Find where the given text appears and provide that cell's center as (x, y) coordinate. 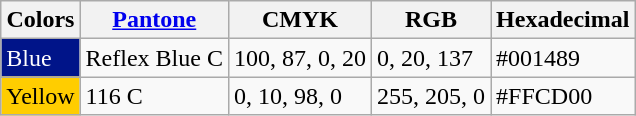
100, 87, 0, 20 (300, 58)
Yellow (40, 96)
0, 10, 98, 0 (300, 96)
0, 20, 137 (432, 58)
Hexadecimal (563, 20)
Reflex Blue C (154, 58)
#001489 (563, 58)
RGB (432, 20)
Colors (40, 20)
Pantone (154, 20)
116 C (154, 96)
#FFCD00 (563, 96)
CMYK (300, 20)
255, 205, 0 (432, 96)
Blue (40, 58)
